Locate the cell with the specified text and output its (x, y) center coordinate. 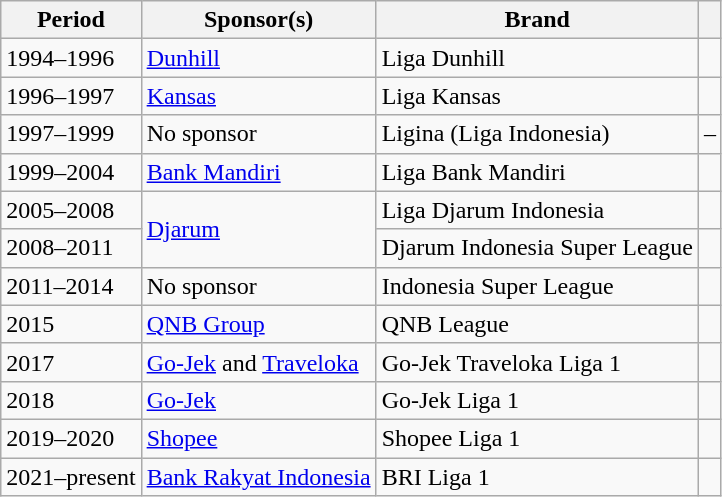
Indonesia Super League (537, 286)
Liga Dunhill (537, 58)
1996–1997 (71, 96)
Liga Bank Mandiri (537, 172)
Djarum (258, 229)
Bank Mandiri (258, 172)
1994–1996 (71, 58)
2008–2011 (71, 248)
Go-Jek Liga 1 (537, 400)
1999–2004 (71, 172)
Kansas (258, 96)
2018 (71, 400)
Liga Djarum Indonesia (537, 210)
2005–2008 (71, 210)
1997–1999 (71, 134)
Period (71, 20)
Liga Kansas (537, 96)
Go-Jek (258, 400)
2021–present (71, 477)
2019–2020 (71, 438)
Shopee Liga 1 (537, 438)
Shopee (258, 438)
Brand (537, 20)
Go-Jek Traveloka Liga 1 (537, 362)
QNB Group (258, 324)
– (710, 134)
Djarum Indonesia Super League (537, 248)
QNB League (537, 324)
Dunhill (258, 58)
2015 (71, 324)
Sponsor(s) (258, 20)
Bank Rakyat Indonesia (258, 477)
Go-Jek and Traveloka (258, 362)
2011–2014 (71, 286)
BRI Liga 1 (537, 477)
Ligina (Liga Indonesia) (537, 134)
2017 (71, 362)
